Search for the cell housing the specified text and yield its (x, y) center coordinate. 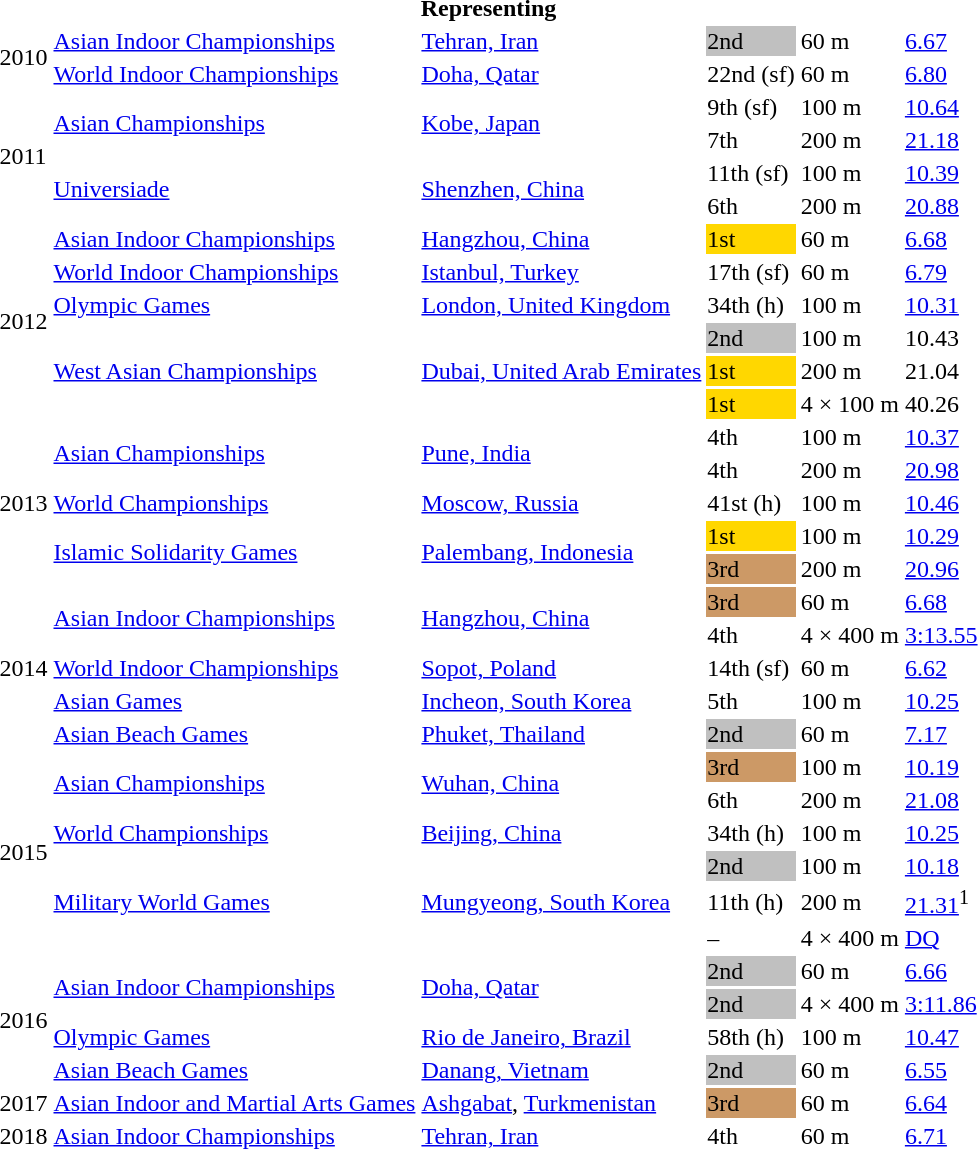
Kobe, Japan (562, 124)
Danang, Vietnam (562, 1070)
Islamic Solidarity Games (234, 552)
Asian Indoor and Martial Arts Games (234, 1103)
Ashgabat, Turkmenistan (562, 1103)
West Asian Championships (234, 371)
London, United Kingdom (562, 305)
9th (sf) (751, 107)
Shenzhen, China (562, 190)
Asian Games (234, 701)
Beijing, China (562, 833)
58th (h) (751, 1037)
Tehran, Iran (562, 41)
Moscow, Russia (562, 503)
Mungyeong, South Korea (562, 902)
11th (h) (751, 902)
Dubai, United Arab Emirates (562, 371)
14th (sf) (751, 668)
Incheon, South Korea (562, 701)
Sopot, Poland (562, 668)
4 × 100 m (850, 404)
Pune, India (562, 454)
41st (h) (751, 503)
– (751, 938)
17th (sf) (751, 272)
7th (751, 140)
Universiade (234, 190)
Rio de Janeiro, Brazil (562, 1037)
Palembang, Indonesia (562, 552)
Wuhan, China (562, 784)
Military World Games (234, 902)
Istanbul, Turkey (562, 272)
Phuket, Thailand (562, 734)
22nd (sf) (751, 74)
5th (751, 701)
11th (sf) (751, 173)
